Detect which cell encompasses the target text, then output its [X, Y] center coordinate. 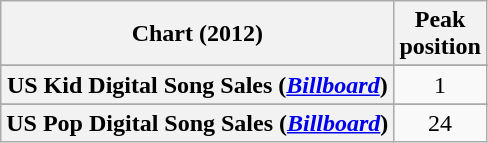
Peakposition [440, 34]
US Pop Digital Song Sales (Billboard) [198, 123]
24 [440, 123]
Chart (2012) [198, 34]
US Kid Digital Song Sales (Billboard) [198, 85]
1 [440, 85]
